Output the [X, Y] coordinate of the center of the cell containing the given text.  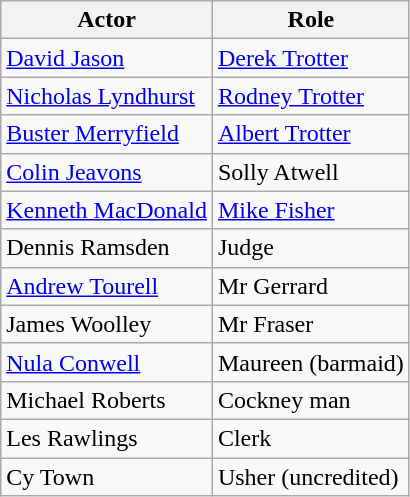
Solly Atwell [310, 172]
Rodney Trotter [310, 96]
James Woolley [107, 324]
Mike Fisher [310, 210]
Les Rawlings [107, 438]
Andrew Tourell [107, 286]
Nula Conwell [107, 362]
Judge [310, 248]
Clerk [310, 438]
Colin Jeavons [107, 172]
Derek Trotter [310, 58]
Mr Fraser [310, 324]
David Jason [107, 58]
Usher (uncredited) [310, 477]
Cy Town [107, 477]
Role [310, 20]
Actor [107, 20]
Cockney man [310, 400]
Buster Merryfield [107, 134]
Michael Roberts [107, 400]
Dennis Ramsden [107, 248]
Mr Gerrard [310, 286]
Albert Trotter [310, 134]
Kenneth MacDonald [107, 210]
Nicholas Lyndhurst [107, 96]
Maureen (barmaid) [310, 362]
